From the cell containing the given text, extract its center point as [X, Y] coordinate. 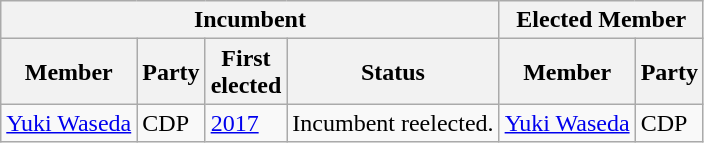
2017 [246, 123]
Incumbent [250, 20]
Status [393, 72]
Elected Member [601, 20]
Firstelected [246, 72]
Incumbent reelected. [393, 123]
